Return the (X, Y) coordinate for the center point of the cell that contains the specified text.  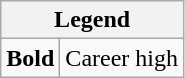
Bold (30, 58)
Legend (92, 20)
Career high (122, 58)
